From the cell containing the given text, extract its center point as (x, y) coordinate. 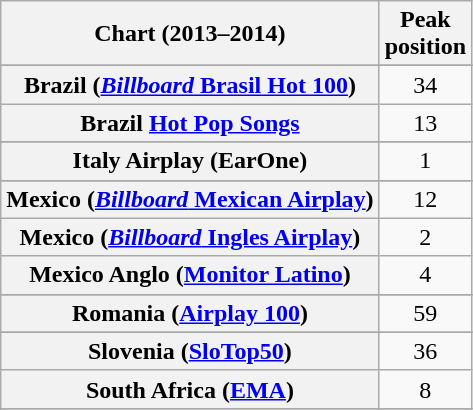
2 (425, 237)
South Africa (EMA) (190, 389)
1 (425, 161)
Brazil Hot Pop Songs (190, 123)
12 (425, 199)
36 (425, 351)
Romania (Airplay 100) (190, 313)
Mexico (Billboard Mexican Airplay) (190, 199)
8 (425, 389)
59 (425, 313)
Slovenia (SloTop50) (190, 351)
Peakposition (425, 34)
Mexico Anglo (Monitor Latino) (190, 275)
34 (425, 85)
Brazil (Billboard Brasil Hot 100) (190, 85)
13 (425, 123)
Italy Airplay (EarOne) (190, 161)
4 (425, 275)
Mexico (Billboard Ingles Airplay) (190, 237)
Chart (2013–2014) (190, 34)
